Extract the [x, y] coordinate from the center of the cell holding the provided text.  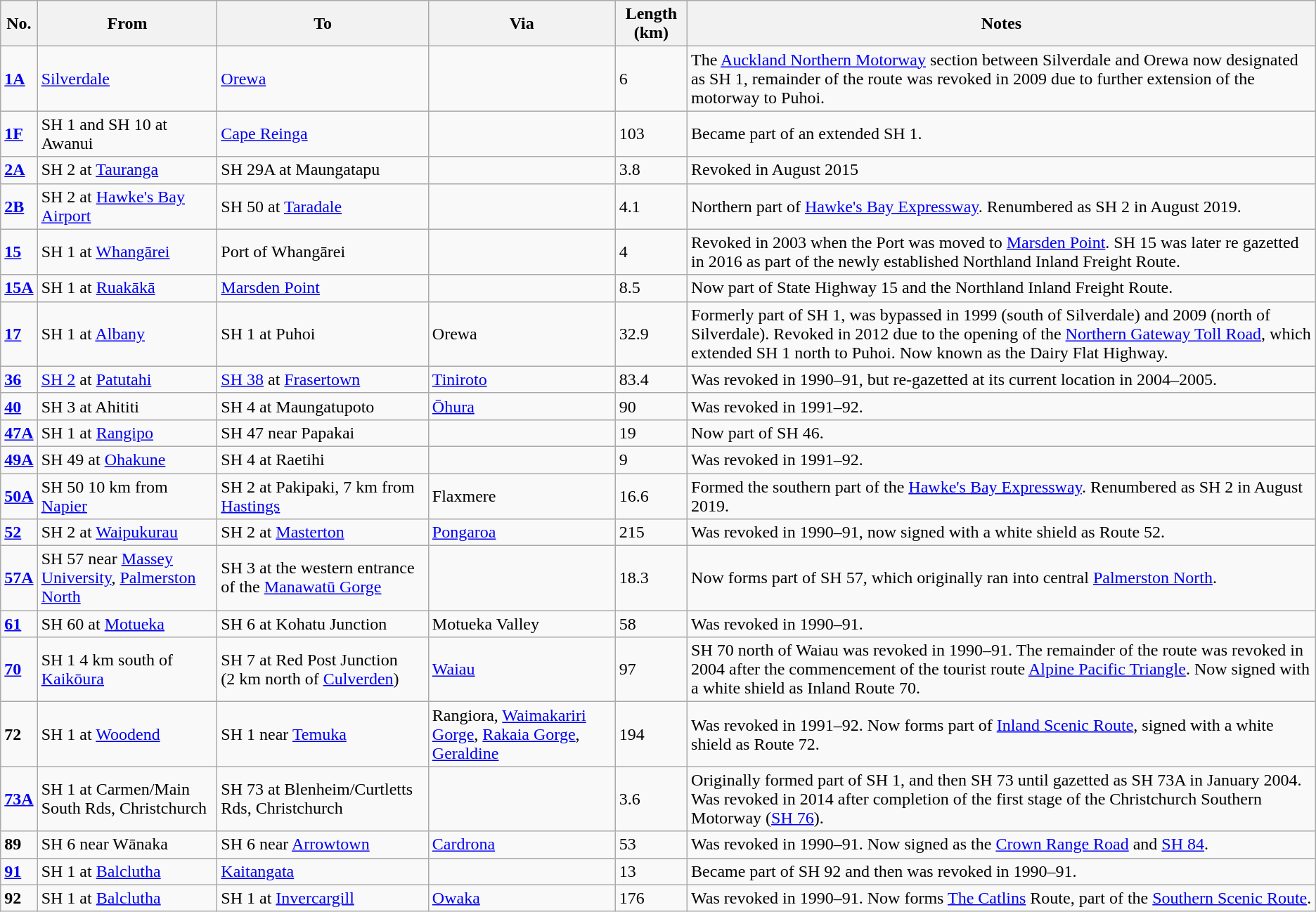
SH 50 10 km from Napier [127, 496]
SH 29A at Maungatapu [323, 170]
SH 2 at Masterton [323, 533]
SH 60 at Motueka [127, 624]
89 [19, 845]
Notes [1002, 24]
Was revoked in 1990–91. Now forms The Catlins Route, part of the Southern Scenic Route. [1002, 898]
Marsden Point [323, 288]
36 [19, 379]
SH 1 at Ruakākā [127, 288]
SH 4 at Raetihi [323, 460]
SH 2 at Hawke's Bay Airport [127, 207]
47A [19, 433]
103 [651, 133]
SH 6 near Arrowtown [323, 845]
Became part of an extended SH 1. [1002, 133]
72 [19, 734]
6 [651, 79]
SH 1 at Puhoi [323, 334]
16.6 [651, 496]
Waiau [522, 670]
58 [651, 624]
40 [19, 406]
3.6 [651, 799]
61 [19, 624]
Revoked in August 2015 [1002, 170]
From [127, 24]
Now part of SH 46. [1002, 433]
SH 50 at Taradale [323, 207]
Cape Reinga [323, 133]
SH 3 at Ahititi [127, 406]
Now forms part of SH 57, which originally ran into central Palmerston North. [1002, 578]
8.5 [651, 288]
97 [651, 670]
Was revoked in 1990–91. Now signed as the Crown Range Road and SH 84. [1002, 845]
50A [19, 496]
Silverdale [127, 79]
SH 1 4 km south of Kaikōura [127, 670]
SH 6 at Kohatu Junction [323, 624]
Northern part of Hawke's Bay Expressway. Renumbered as SH 2 in August 2019. [1002, 207]
Now part of State Highway 15 and the Northland Inland Freight Route. [1002, 288]
Pongaroa [522, 533]
13 [651, 871]
SH 4 at Maungatupoto [323, 406]
SH 73 at Blenheim/Curtletts Rds, Christchurch [323, 799]
Was revoked in 1991–92. Now forms part of Inland Scenic Route, signed with a white shield as Route 72. [1002, 734]
SH 47 near Papakai [323, 433]
Flaxmere [522, 496]
SH 1 at Whangārei [127, 252]
194 [651, 734]
49A [19, 460]
Ōhura [522, 406]
1F [19, 133]
52 [19, 533]
Was revoked in 1990–91, now signed with a white shield as Route 52. [1002, 533]
3.8 [651, 170]
90 [651, 406]
176 [651, 898]
SH 1 near Temuka [323, 734]
No. [19, 24]
SH 3 at the western entrance of the Manawatū Gorge [323, 578]
Owaka [522, 898]
SH 57 near Massey University, Palmerston North [127, 578]
2B [19, 207]
Was revoked in 1990–91, but re-gazetted at its current location in 2004–2005. [1002, 379]
17 [19, 334]
Motueka Valley [522, 624]
SH 1 at Woodend [127, 734]
Port of Whangārei [323, 252]
SH 49 at Ohakune [127, 460]
9 [651, 460]
SH 1 at Rangipo [127, 433]
Cardrona [522, 845]
SH 1 at Invercargill [323, 898]
15 [19, 252]
SH 1 at Carmen/Main South Rds, Christchurch [127, 799]
Kaitangata [323, 871]
1A [19, 79]
57A [19, 578]
SH 7 at Red Post Junction (2 km north of Culverden) [323, 670]
Rangiora, Waimakariri Gorge, Rakaia Gorge, Geraldine [522, 734]
SH 1 and SH 10 at Awanui [127, 133]
215 [651, 533]
53 [651, 845]
SH 2 at Waipukurau [127, 533]
To [323, 24]
SH 1 at Albany [127, 334]
Via [522, 24]
73A [19, 799]
91 [19, 871]
Formed the southern part of the Hawke's Bay Expressway. Renumbered as SH 2 in August 2019. [1002, 496]
SH 2 at Patutahi [127, 379]
92 [19, 898]
SH 6 near Wānaka [127, 845]
Tiniroto [522, 379]
SH 2 at Pakipaki, 7 km from Hastings [323, 496]
18.3 [651, 578]
32.9 [651, 334]
4.1 [651, 207]
Length (km) [651, 24]
70 [19, 670]
2A [19, 170]
SH 38 at Frasertown [323, 379]
4 [651, 252]
15A [19, 288]
83.4 [651, 379]
Was revoked in 1990–91. [1002, 624]
Became part of SH 92 and then was revoked in 1990–91. [1002, 871]
SH 2 at Tauranga [127, 170]
19 [651, 433]
